Identify which cell holds the provided text, then report its (X, Y) central coordinate. 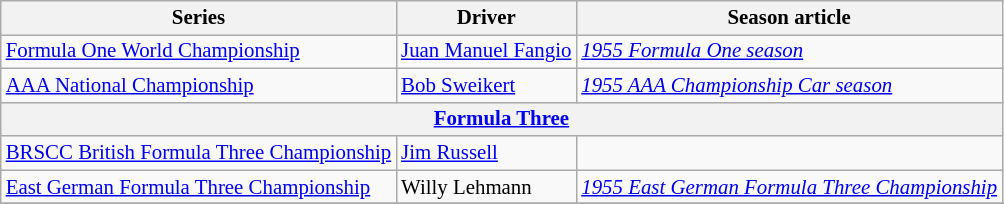
Driver (486, 18)
1955 Formula One season (789, 51)
Willy Lehmann (486, 187)
Bob Sweikert (486, 85)
1955 East German Formula Three Championship (789, 187)
Series (198, 18)
BRSCC British Formula Three Championship (198, 153)
Formula Three (502, 119)
1955 AAA Championship Car season (789, 85)
Season article (789, 18)
Formula One World Championship (198, 51)
AAA National Championship (198, 85)
Juan Manuel Fangio (486, 51)
Jim Russell (486, 153)
East German Formula Three Championship (198, 187)
